Search for the cell housing the specified text and yield its [x, y] center coordinate. 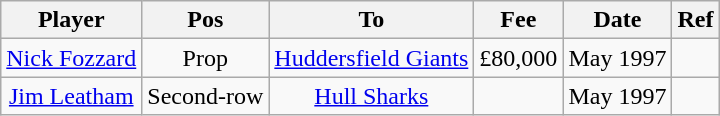
Hull Sharks [372, 96]
Player [72, 20]
Prop [206, 58]
Huddersfield Giants [372, 58]
Nick Fozzard [72, 58]
£80,000 [518, 58]
Jim Leatham [72, 96]
Fee [518, 20]
Pos [206, 20]
Ref [696, 20]
To [372, 20]
Date [618, 20]
Second-row [206, 96]
